Determine the [x, y] coordinate at the center of the cell enclosing the given text.  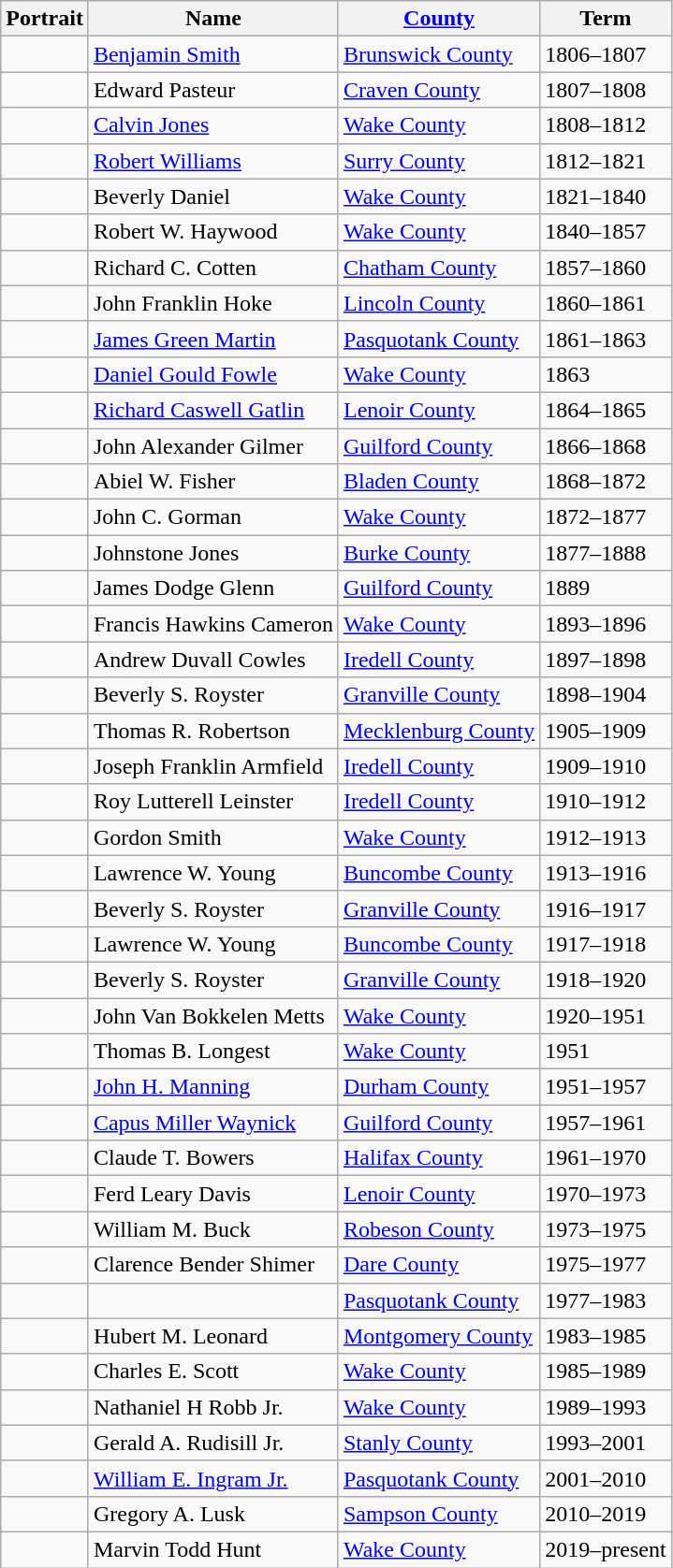
Joseph Franklin Armfield [213, 766]
1970–1973 [606, 1194]
Hubert M. Leonard [213, 1336]
1889 [606, 588]
John Alexander Gilmer [213, 446]
1864–1865 [606, 410]
Francis Hawkins Cameron [213, 624]
1918–1920 [606, 980]
Johnstone Jones [213, 553]
Lincoln County [438, 303]
1985–1989 [606, 1372]
1975–1977 [606, 1265]
Calvin Jones [213, 125]
Mecklenburg County [438, 731]
Term [606, 19]
Robert W. Haywood [213, 232]
Thomas R. Robertson [213, 731]
Robeson County [438, 1229]
1910–1912 [606, 802]
1861–1863 [606, 339]
Portrait [45, 19]
1860–1861 [606, 303]
1863 [606, 374]
Bladen County [438, 482]
1913–1916 [606, 873]
1840–1857 [606, 232]
1951 [606, 1052]
1898–1904 [606, 695]
Richard Caswell Gatlin [213, 410]
1961–1970 [606, 1158]
Richard C. Cotten [213, 268]
Andrew Duvall Cowles [213, 660]
1951–1957 [606, 1087]
James Green Martin [213, 339]
Charles E. Scott [213, 1372]
1916–1917 [606, 908]
1806–1807 [606, 54]
1808–1812 [606, 125]
1912–1913 [606, 837]
1897–1898 [606, 660]
1872–1877 [606, 517]
1957–1961 [606, 1123]
1920–1951 [606, 1015]
Dare County [438, 1265]
1917–1918 [606, 944]
1868–1872 [606, 482]
Craven County [438, 90]
County [438, 19]
John Van Bokkelen Metts [213, 1015]
1807–1808 [606, 90]
1812–1821 [606, 161]
1893–1896 [606, 624]
Thomas B. Longest [213, 1052]
John Franklin Hoke [213, 303]
Burke County [438, 553]
1989–1993 [606, 1407]
Benjamin Smith [213, 54]
Stanly County [438, 1443]
1983–1985 [606, 1336]
Gerald A. Rudisill Jr. [213, 1443]
1857–1860 [606, 268]
1909–1910 [606, 766]
Abiel W. Fisher [213, 482]
Ferd Leary Davis [213, 1194]
2019–present [606, 1549]
Edward Pasteur [213, 90]
1973–1975 [606, 1229]
Gordon Smith [213, 837]
Claude T. Bowers [213, 1158]
Durham County [438, 1087]
2001–2010 [606, 1478]
1993–2001 [606, 1443]
Name [213, 19]
James Dodge Glenn [213, 588]
1905–1909 [606, 731]
1821–1840 [606, 196]
Capus Miller Waynick [213, 1123]
Chatham County [438, 268]
Sampson County [438, 1514]
1977–1983 [606, 1300]
Surry County [438, 161]
1866–1868 [606, 446]
Clarence Bender Shimer [213, 1265]
Nathaniel H Robb Jr. [213, 1407]
Robert Williams [213, 161]
William M. Buck [213, 1229]
John C. Gorman [213, 517]
Roy Lutterell Leinster [213, 802]
John H. Manning [213, 1087]
1877–1888 [606, 553]
Marvin Todd Hunt [213, 1549]
Daniel Gould Fowle [213, 374]
Gregory A. Lusk [213, 1514]
Beverly Daniel [213, 196]
Brunswick County [438, 54]
William E. Ingram Jr. [213, 1478]
Halifax County [438, 1158]
2010–2019 [606, 1514]
Montgomery County [438, 1336]
